Provide the (x, y) coordinate of the cell's center where the given text is located.  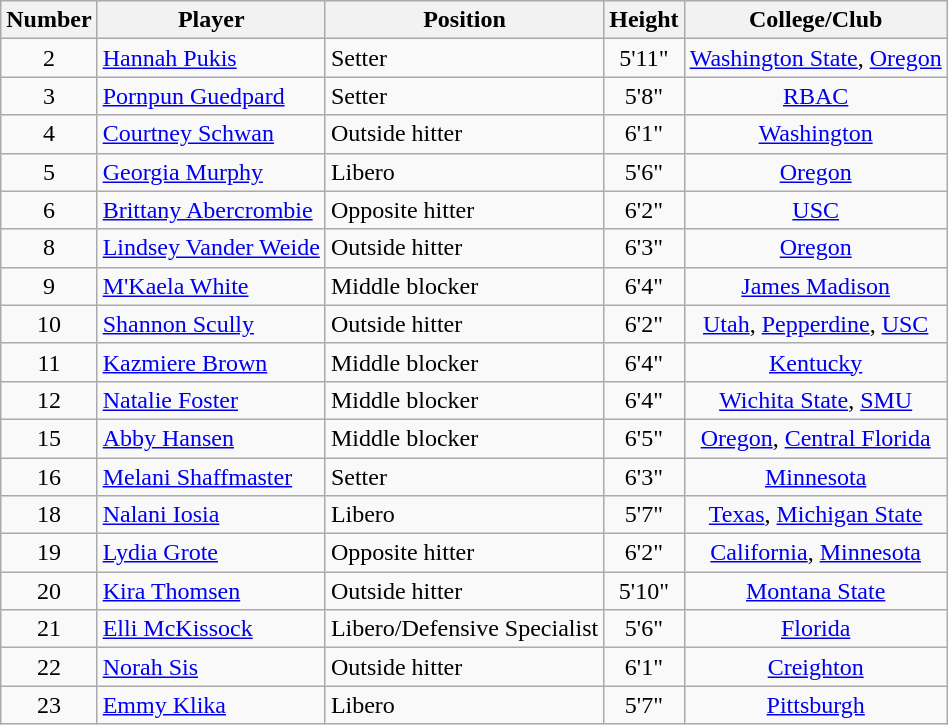
5 (49, 172)
5'11" (644, 58)
2 (49, 58)
Brittany Abercrombie (211, 210)
Utah, Pepperdine, USC (816, 324)
23 (49, 705)
12 (49, 400)
Emmy Klika (211, 705)
Lindsey Vander Weide (211, 248)
Position (464, 20)
California, Minnesota (816, 553)
18 (49, 515)
Libero/Defensive Specialist (464, 629)
Washington State, Oregon (816, 58)
College/Club (816, 20)
Pornpun Guedpard (211, 96)
21 (49, 629)
Number (49, 20)
Wichita State, SMU (816, 400)
Height (644, 20)
Pittsburgh (816, 705)
Florida (816, 629)
5'10" (644, 591)
Norah Sis (211, 667)
6'5" (644, 438)
Hannah Pukis (211, 58)
5'8" (644, 96)
Kentucky (816, 362)
Abby Hansen (211, 438)
Montana State (816, 591)
Courtney Schwan (211, 134)
Texas, Michigan State (816, 515)
Georgia Murphy (211, 172)
RBAC (816, 96)
Oregon, Central Florida (816, 438)
Washington (816, 134)
19 (49, 553)
Lydia Grote (211, 553)
8 (49, 248)
Creighton (816, 667)
Kira Thomsen (211, 591)
4 (49, 134)
Kazmiere Brown (211, 362)
James Madison (816, 286)
9 (49, 286)
20 (49, 591)
Natalie Foster (211, 400)
Melani Shaffmaster (211, 477)
Elli McKissock (211, 629)
M'Kaela White (211, 286)
Nalani Iosia (211, 515)
USC (816, 210)
Shannon Scully (211, 324)
16 (49, 477)
3 (49, 96)
11 (49, 362)
6 (49, 210)
Minnesota (816, 477)
15 (49, 438)
22 (49, 667)
10 (49, 324)
Player (211, 20)
